Pinpoint the cell where the given text exists, returning its (x, y) midpoint coordinate. 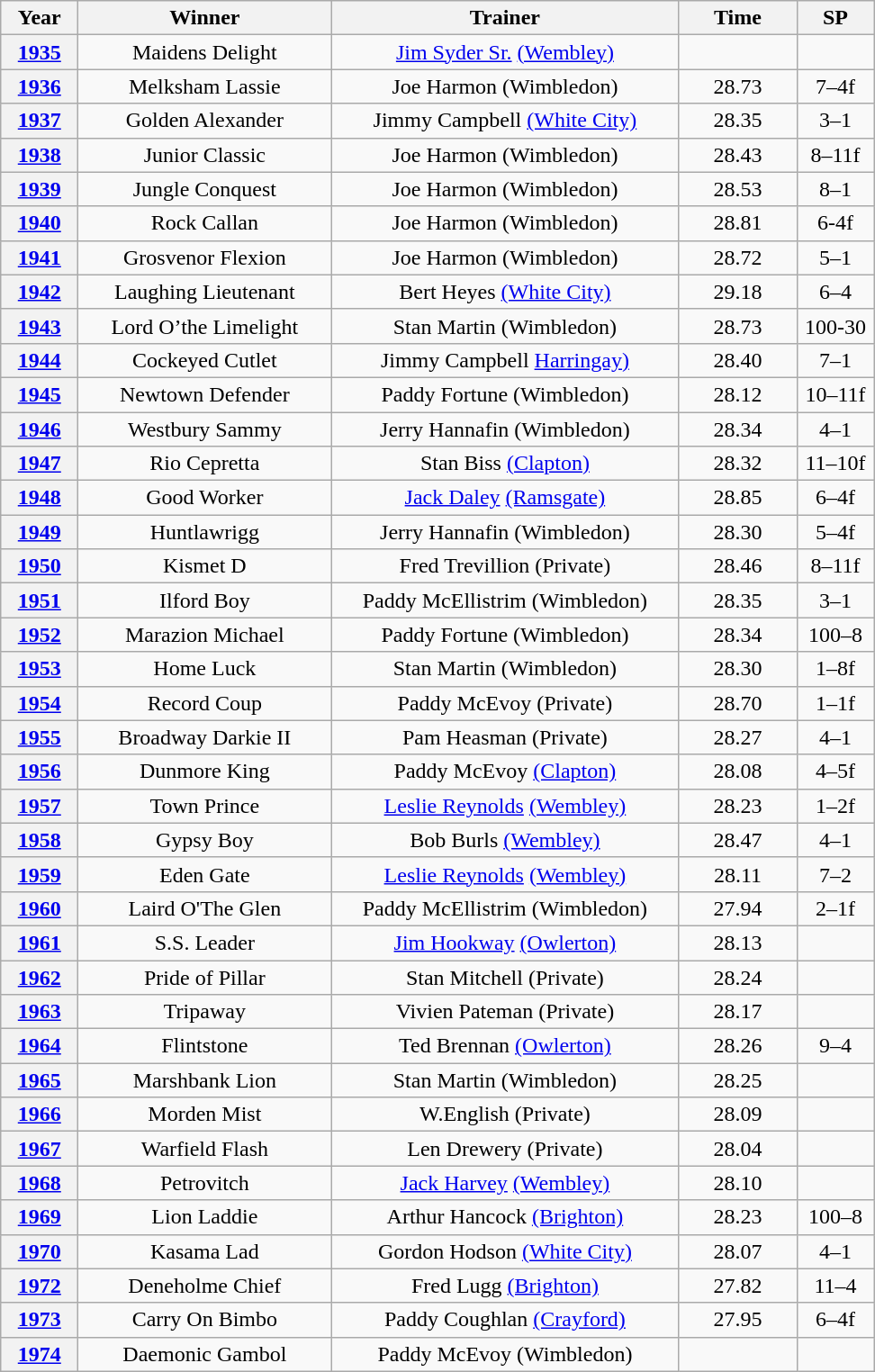
1942 (40, 292)
1953 (40, 669)
Grosvenor Flexion (205, 257)
Gordon Hodson (White City) (505, 1251)
100-30 (835, 326)
1944 (40, 360)
1–8f (835, 669)
Fred Trevillion (Private) (505, 566)
Jack Harvey (Wembley) (505, 1183)
28.32 (738, 464)
7–2 (835, 874)
28.81 (738, 223)
Petrovitch (205, 1183)
11–10f (835, 464)
Jack Daley (Ramsgate) (505, 498)
Flintstone (205, 1046)
Ilford Boy (205, 600)
1941 (40, 257)
1949 (40, 532)
28.27 (738, 737)
1947 (40, 464)
Morden Mist (205, 1115)
28.08 (738, 772)
Laird O'The Glen (205, 908)
1973 (40, 1320)
9–4 (835, 1046)
Gypsy Boy (205, 840)
Daemonic Gambol (205, 1354)
Broadway Darkie II (205, 737)
1969 (40, 1217)
Fred Lugg (Brighton) (505, 1286)
28.46 (738, 566)
27.94 (738, 908)
5–4f (835, 532)
Newtown Defender (205, 394)
28.72 (738, 257)
6–4 (835, 292)
Huntlawrigg (205, 532)
Ted Brennan (Owlerton) (505, 1046)
1974 (40, 1354)
Warfield Flash (205, 1149)
1959 (40, 874)
28.40 (738, 360)
Maidens Delight (205, 52)
6-4f (835, 223)
1938 (40, 155)
Year (40, 18)
Rock Callan (205, 223)
28.04 (738, 1149)
27.95 (738, 1320)
Paddy McEvoy (Wimbledon) (505, 1354)
Paddy McEvoy (Private) (505, 703)
28.70 (738, 703)
Jimmy Campbell (White City) (505, 121)
2–1f (835, 908)
Stan Mitchell (Private) (505, 977)
Trainer (505, 18)
28.07 (738, 1251)
1–1f (835, 703)
1937 (40, 121)
Town Prince (205, 806)
Record Coup (205, 703)
Marshbank Lion (205, 1080)
1940 (40, 223)
4–5f (835, 772)
Dunmore King (205, 772)
1956 (40, 772)
29.18 (738, 292)
1968 (40, 1183)
28.12 (738, 394)
1936 (40, 86)
1960 (40, 908)
Time (738, 18)
1946 (40, 429)
Golden Alexander (205, 121)
Lord O’the Limelight (205, 326)
Jimmy Campbell Harringay) (505, 360)
1945 (40, 394)
28.26 (738, 1046)
1955 (40, 737)
Vivien Pateman (Private) (505, 1012)
Bob Burls (Wembley) (505, 840)
Paddy Coughlan (Crayford) (505, 1320)
11–4 (835, 1286)
Jungle Conquest (205, 189)
10–11f (835, 394)
Carry On Bimbo (205, 1320)
1943 (40, 326)
W.English (Private) (505, 1115)
SP (835, 18)
Laughing Lieutenant (205, 292)
28.47 (738, 840)
Lion Laddie (205, 1217)
Eden Gate (205, 874)
Westbury Sammy (205, 429)
Good Worker (205, 498)
1961 (40, 943)
1970 (40, 1251)
1963 (40, 1012)
1952 (40, 635)
Rio Cepretta (205, 464)
Tripaway (205, 1012)
28.24 (738, 977)
Len Drewery (Private) (505, 1149)
Cockeyed Cutlet (205, 360)
Jim Hookway (Owlerton) (505, 943)
Marazion Michael (205, 635)
1935 (40, 52)
28.13 (738, 943)
Winner (205, 18)
1972 (40, 1286)
1966 (40, 1115)
28.10 (738, 1183)
1954 (40, 703)
28.25 (738, 1080)
28.53 (738, 189)
28.85 (738, 498)
1–2f (835, 806)
S.S. Leader (205, 943)
Pride of Pillar (205, 977)
Kismet D (205, 566)
28.11 (738, 874)
Melksham Lassie (205, 86)
Jim Syder Sr. (Wembley) (505, 52)
Home Luck (205, 669)
Kasama Lad (205, 1251)
7–4f (835, 86)
1965 (40, 1080)
Deneholme Chief (205, 1286)
1967 (40, 1149)
28.09 (738, 1115)
Pam Heasman (Private) (505, 737)
1957 (40, 806)
28.17 (738, 1012)
1948 (40, 498)
Bert Heyes (White City) (505, 292)
8–1 (835, 189)
28.43 (738, 155)
27.82 (738, 1286)
Arthur Hancock (Brighton) (505, 1217)
7–1 (835, 360)
Junior Classic (205, 155)
Paddy McEvoy (Clapton) (505, 772)
1950 (40, 566)
Stan Biss (Clapton) (505, 464)
1958 (40, 840)
1962 (40, 977)
5–1 (835, 257)
1964 (40, 1046)
1939 (40, 189)
1951 (40, 600)
